Pinpoint the cell where the given text exists, returning its [x, y] midpoint coordinate. 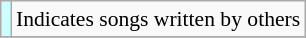
Indicates songs written by others [158, 19]
